Locate the cell with the specified text and output its [x, y] center coordinate. 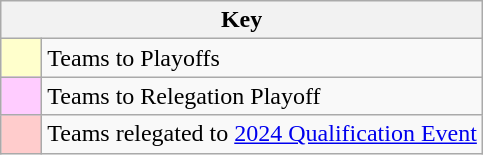
Teams relegated to 2024 Qualification Event [262, 134]
Teams to Playoffs [262, 58]
Teams to Relegation Playoff [262, 96]
Key [242, 20]
